Search for the cell housing the specified text and yield its [x, y] center coordinate. 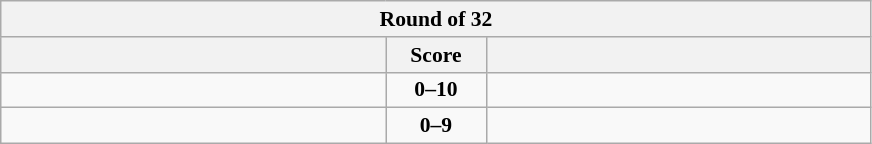
0–10 [436, 90]
0–9 [436, 126]
Score [436, 55]
Round of 32 [436, 19]
